Find where the given text appears and provide that cell's center as (x, y) coordinate. 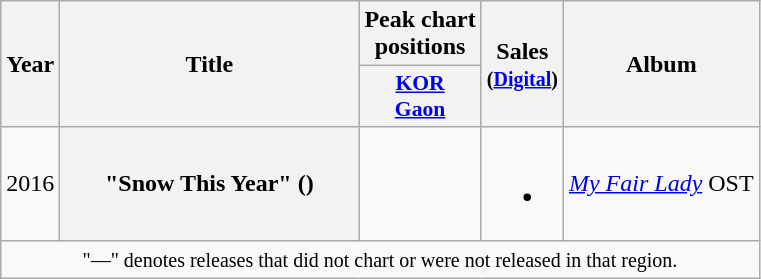
Title (210, 64)
"Snow This Year" () (210, 184)
Year (30, 64)
"—" denotes releases that did not chart or were not released in that region. (380, 259)
Peak chartpositions (420, 34)
Album (661, 64)
2016 (30, 184)
Sales(Digital) (522, 64)
My Fair Lady OST (661, 184)
KORGaon (420, 96)
